Search for the cell housing the specified text and yield its (X, Y) center coordinate. 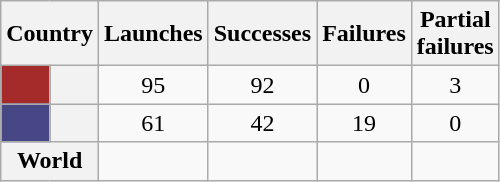
61 (153, 123)
Launches (153, 34)
3 (455, 85)
92 (262, 85)
Failures (364, 34)
Country (50, 34)
Partialfailures (455, 34)
95 (153, 85)
World (50, 161)
42 (262, 123)
19 (364, 123)
Successes (262, 34)
